From the cell containing the given text, extract its center point as [X, Y] coordinate. 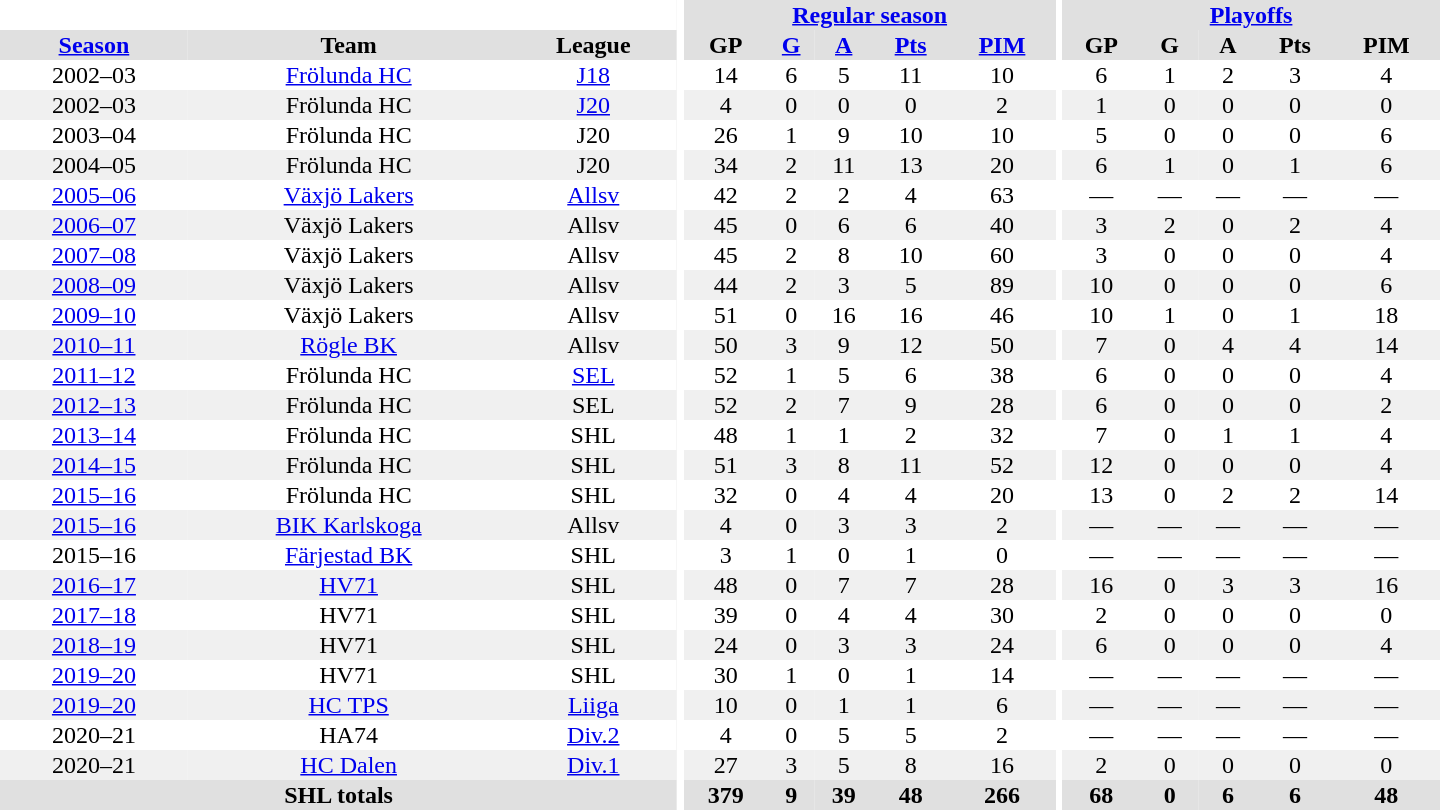
Team [349, 45]
Regular season [870, 15]
Liiga [593, 705]
89 [1002, 285]
68 [1101, 795]
2004–05 [94, 165]
2017–18 [94, 615]
Div.2 [593, 735]
38 [1002, 375]
Playoffs [1251, 15]
Färjestad BK [349, 555]
2007–08 [94, 255]
34 [726, 165]
2003–04 [94, 135]
BIK Karlskoga [349, 525]
2011–12 [94, 375]
379 [726, 795]
2010–11 [94, 345]
2016–17 [94, 585]
Div.1 [593, 765]
2009–10 [94, 315]
42 [726, 195]
2012–13 [94, 405]
Rögle BK [349, 345]
2006–07 [94, 225]
27 [726, 765]
44 [726, 285]
League [593, 45]
2008–09 [94, 285]
46 [1002, 315]
HC Dalen [349, 765]
J18 [593, 75]
HA74 [349, 735]
60 [1002, 255]
2005–06 [94, 195]
SHL totals [338, 795]
2018–19 [94, 645]
2013–14 [94, 435]
40 [1002, 225]
266 [1002, 795]
HC TPS [349, 705]
2014–15 [94, 465]
63 [1002, 195]
Season [94, 45]
26 [726, 135]
18 [1386, 315]
